Pinpoint the cell where the given text exists, returning its (x, y) midpoint coordinate. 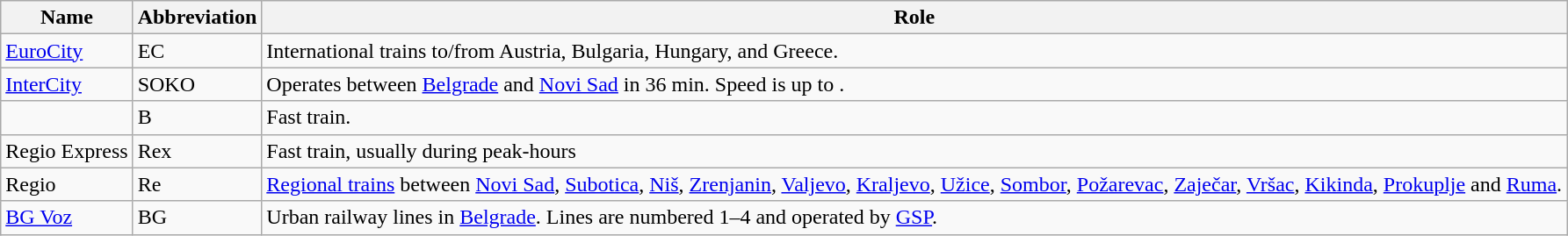
Regio (67, 184)
Re (197, 184)
SOKO (197, 84)
Regional trains between Novi Sad, Subotica, Niš, Zrenjanin, Valjevo, Kraljevo, Užice, Sombor, Požarevac, Zaječar, Vršac, Kikinda, Prokuplje and Ruma. (914, 184)
Rex (197, 151)
Role (914, 18)
Name (67, 18)
Urban railway lines in Belgrade. Lines are numbered 1–4 and operated by GSP. (914, 218)
InterCity (67, 84)
B (197, 118)
Operates between Belgrade and Novi Sad in 36 min. Speed is up to . (914, 84)
EC (197, 51)
Fast train, usually during peak-hours (914, 151)
BG Voz (67, 218)
Abbreviation (197, 18)
EuroCity (67, 51)
BG (197, 218)
Fast train. (914, 118)
International trains to/from Austria, Bulgaria, Hungary, and Greece. (914, 51)
Regio Express (67, 151)
